Pinpoint the cell where the given text exists, returning its (X, Y) midpoint coordinate. 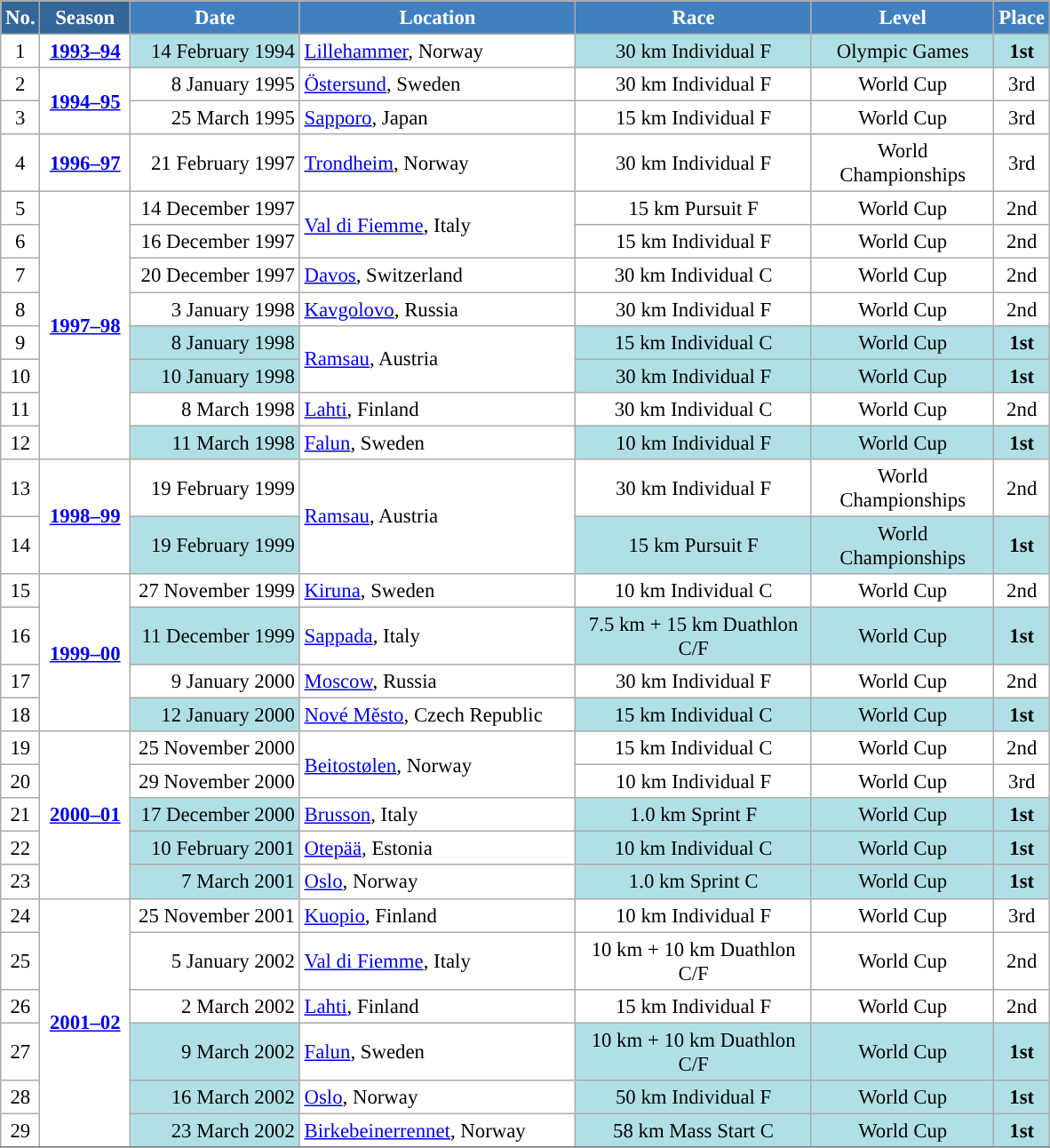
1997–98 (85, 325)
10 February 2001 (215, 849)
Östersund, Sweden (437, 84)
11 March 1998 (215, 442)
10 January 1998 (215, 376)
11 December 1999 (215, 636)
Davos, Switzerland (437, 275)
23 March 2002 (215, 1130)
27 (20, 1052)
1996–97 (85, 163)
Sapporo, Japan (437, 118)
17 (20, 682)
1998–99 (85, 517)
4 (20, 163)
10 (20, 376)
8 (20, 309)
8 March 1998 (215, 409)
18 (20, 715)
15 (20, 591)
1.0 km Sprint F (694, 815)
6 (20, 243)
1999–00 (85, 652)
8 January 1995 (215, 84)
14 December 1997 (215, 209)
3 January 1998 (215, 309)
Brusson, Italy (437, 815)
Race (694, 18)
25 (20, 961)
26 (20, 1006)
Olympic Games (903, 52)
1 (20, 52)
11 (20, 409)
5 (20, 209)
Moscow, Russia (437, 682)
9 January 2000 (215, 682)
8 January 1998 (215, 342)
3 (20, 118)
25 March 1995 (215, 118)
1993–94 (85, 52)
29 (20, 1130)
16 March 2002 (215, 1097)
2000–01 (85, 815)
7.5 km + 15 km Duathlon C/F (694, 636)
17 December 2000 (215, 815)
2 March 2002 (215, 1006)
58 km Mass Start C (694, 1130)
Sappada, Italy (437, 636)
Level (903, 18)
24 (20, 915)
12 January 2000 (215, 715)
50 km Individual F (694, 1097)
12 (20, 442)
7 March 2001 (215, 882)
No. (20, 18)
9 (20, 342)
Location (437, 18)
Season (85, 18)
25 November 2000 (215, 748)
9 March 2002 (215, 1052)
Trondheim, Norway (437, 163)
16 (20, 636)
Nové Město, Czech Republic (437, 715)
Otepää, Estonia (437, 849)
7 (20, 275)
20 December 1997 (215, 275)
20 (20, 782)
Birkebeinerrennet, Norway (437, 1130)
23 (20, 882)
Lillehammer, Norway (437, 52)
5 January 2002 (215, 961)
1994–95 (85, 101)
25 November 2001 (215, 915)
Kiruna, Sweden (437, 591)
27 November 1999 (215, 591)
21 February 1997 (215, 163)
13 (20, 489)
14 February 1994 (215, 52)
2001–02 (85, 1023)
29 November 2000 (215, 782)
2 (20, 84)
Kuopio, Finland (437, 915)
1.0 km Sprint C (694, 882)
Date (215, 18)
14 (20, 546)
19 (20, 748)
21 (20, 815)
16 December 1997 (215, 243)
Beitostølen, Norway (437, 764)
22 (20, 849)
Kavgolovo, Russia (437, 309)
Place (1022, 18)
28 (20, 1097)
